Scan for the cell matching the given text and deliver its (X, Y) coordinate at center. 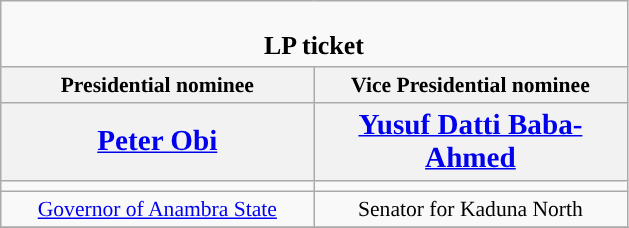
LP ticket (314, 34)
Yusuf Datti Baba-Ahmed (470, 142)
Vice Presidential nominee (470, 85)
Governor of Anambra State (158, 210)
Presidential nominee (158, 85)
Peter Obi (158, 142)
Senator for Kaduna North (470, 210)
